For the text-containing cell, return its midpoint in (x, y) coordinate format. 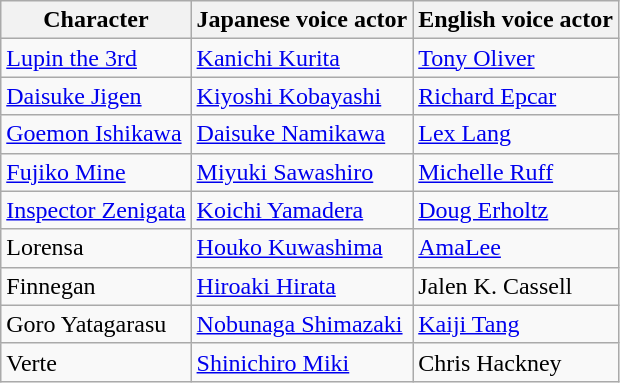
Hiroaki Hirata (302, 286)
Lupin the 3rd (96, 58)
Nobunaga Shimazaki (302, 324)
Daisuke Jigen (96, 96)
Lex Lang (516, 134)
Houko Kuwashima (302, 248)
Richard Epcar (516, 96)
Michelle Ruff (516, 172)
Doug Erholtz (516, 210)
Jalen K. Cassell (516, 286)
Kaiji Tang (516, 324)
Japanese voice actor (302, 20)
Chris Hackney (516, 362)
Kanichi Kurita (302, 58)
Goro Yatagarasu (96, 324)
Goemon Ishikawa (96, 134)
Miyuki Sawashiro (302, 172)
English voice actor (516, 20)
Lorensa (96, 248)
Finnegan (96, 286)
Verte (96, 362)
Inspector Zenigata (96, 210)
Koichi Yamadera (302, 210)
Tony Oliver (516, 58)
Kiyoshi Kobayashi (302, 96)
Shinichiro Miki (302, 362)
Fujiko Mine (96, 172)
AmaLee (516, 248)
Character (96, 20)
Daisuke Namikawa (302, 134)
